Capture the cell that displays the provided text and extract its (X, Y) central coordinate. 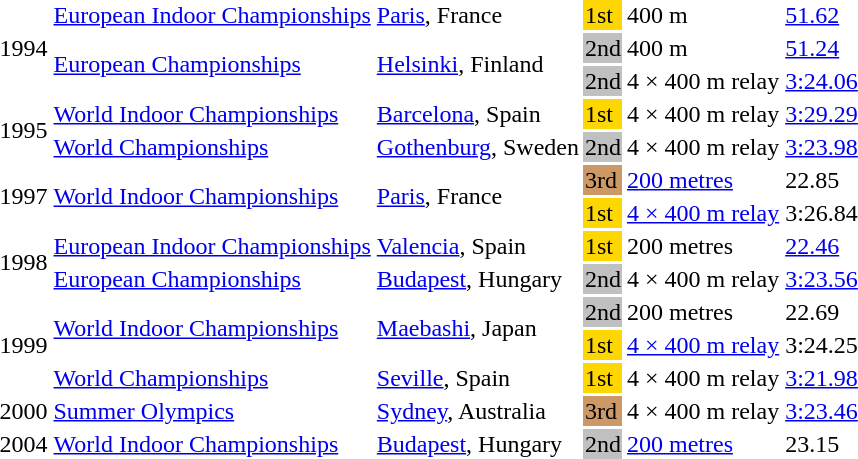
Sydney, Australia (478, 411)
Seville, Spain (478, 378)
Helsinki, Finland (478, 64)
Gothenburg, Sweden (478, 147)
Valencia, Spain (478, 246)
Summer Olympics (212, 411)
Maebashi, Japan (478, 328)
Barcelona, Spain (478, 114)
